Capture the cell that displays the provided text and extract its (x, y) central coordinate. 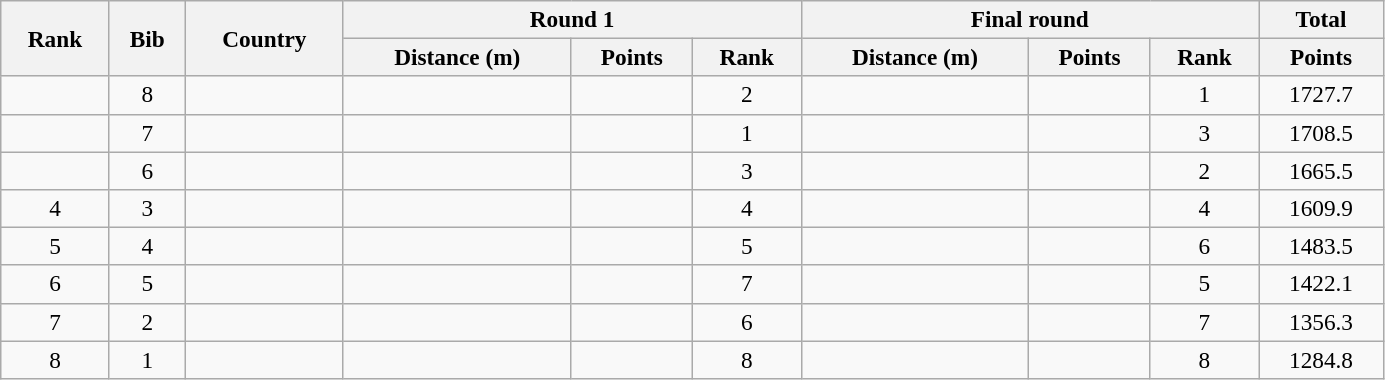
1708.5 (1322, 133)
1356.3 (1322, 322)
Final round (1030, 19)
1609.9 (1322, 208)
Round 1 (572, 19)
1483.5 (1322, 246)
Bib (147, 38)
1665.5 (1322, 170)
Country (264, 38)
1422.1 (1322, 284)
1727.7 (1322, 95)
1284.8 (1322, 359)
Total (1322, 19)
